Identify which cell holds the provided text, then report its [X, Y] central coordinate. 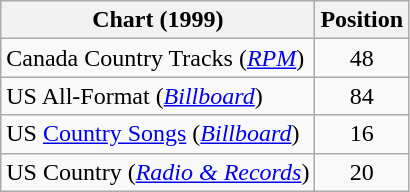
20 [362, 172]
US Country (Radio & Records) [158, 172]
16 [362, 134]
Canada Country Tracks (RPM) [158, 58]
Position [362, 20]
Chart (1999) [158, 20]
US All-Format (Billboard) [158, 96]
48 [362, 58]
84 [362, 96]
US Country Songs (Billboard) [158, 134]
